Search for the cell housing the specified text and yield its (x, y) center coordinate. 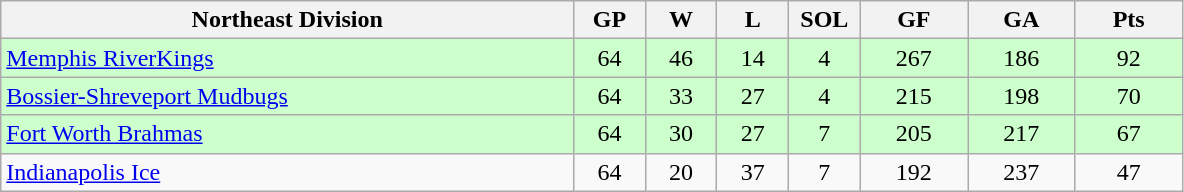
GA (1022, 20)
Fort Worth Brahmas (288, 134)
Memphis RiverKings (288, 58)
W (681, 20)
30 (681, 134)
L (753, 20)
SOL (825, 20)
237 (1022, 172)
215 (914, 96)
186 (1022, 58)
46 (681, 58)
33 (681, 96)
Indianapolis Ice (288, 172)
267 (914, 58)
198 (1022, 96)
205 (914, 134)
67 (1129, 134)
14 (753, 58)
Pts (1129, 20)
20 (681, 172)
GP (610, 20)
GF (914, 20)
47 (1129, 172)
217 (1022, 134)
37 (753, 172)
Northeast Division (288, 20)
192 (914, 172)
Bossier-Shreveport Mudbugs (288, 96)
92 (1129, 58)
70 (1129, 96)
